Determine the (X, Y) coordinate at the center of the cell enclosing the given text.  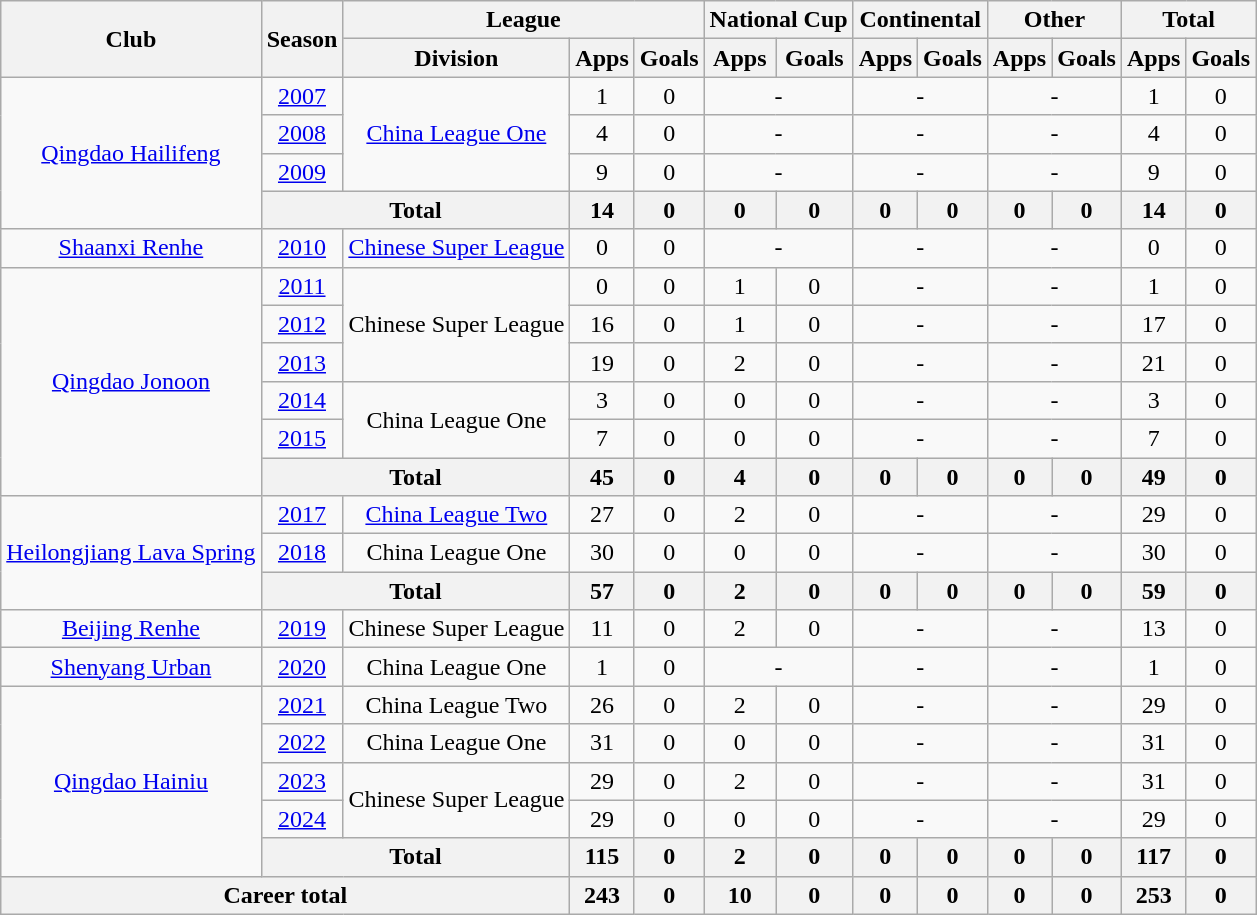
115 (602, 857)
117 (1153, 857)
2019 (302, 629)
Qingdao Hailifeng (131, 153)
19 (602, 362)
Qingdao Hainiu (131, 781)
45 (602, 477)
27 (602, 515)
Career total (286, 895)
Beijing Renhe (131, 629)
10 (740, 895)
59 (1153, 591)
Division (456, 58)
2007 (302, 96)
2020 (302, 667)
17 (1153, 324)
2015 (302, 438)
Qingdao Jonoon (131, 381)
League (524, 20)
Club (131, 39)
2023 (302, 781)
2012 (302, 324)
2024 (302, 819)
2013 (302, 362)
2010 (302, 248)
2022 (302, 743)
11 (602, 629)
Season (302, 39)
Heilongjiang Lava Spring (131, 553)
2008 (302, 134)
16 (602, 324)
57 (602, 591)
2014 (302, 400)
Other (1054, 20)
13 (1153, 629)
253 (1153, 895)
2011 (302, 286)
2009 (302, 172)
2017 (302, 515)
243 (602, 895)
49 (1153, 477)
Shenyang Urban (131, 667)
26 (602, 705)
National Cup (778, 20)
21 (1153, 362)
Continental (920, 20)
2018 (302, 553)
Shaanxi Renhe (131, 248)
2021 (302, 705)
